For the text-containing cell, return its midpoint in (X, Y) coordinate format. 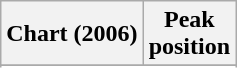
Chart (2006) (72, 34)
Peakposition (189, 34)
